Capture the cell that displays the provided text and extract its [X, Y] central coordinate. 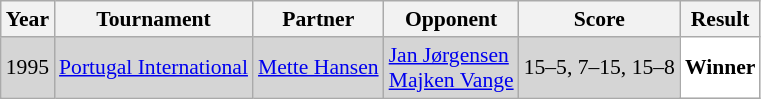
Tournament [154, 19]
Year [28, 19]
Mette Hansen [318, 68]
Score [600, 19]
Partner [318, 19]
Winner [720, 68]
Portugal International [154, 68]
15–5, 7–15, 15–8 [600, 68]
Jan Jørgensen Majken Vange [452, 68]
Opponent [452, 19]
Result [720, 19]
1995 [28, 68]
